Output the [x, y] coordinate of the center of the cell containing the given text.  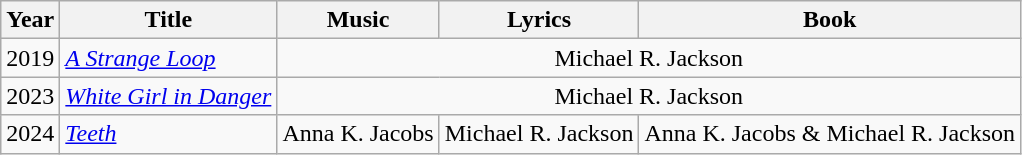
A Strange Loop [168, 58]
Year [30, 20]
2019 [30, 58]
Book [830, 20]
Title [168, 20]
2024 [30, 134]
Anna K. Jacobs [358, 134]
2023 [30, 96]
Anna K. Jacobs & Michael R. Jackson [830, 134]
Music [358, 20]
White Girl in Danger [168, 96]
Teeth [168, 134]
Lyrics [539, 20]
